Output the (x, y) coordinate of the center of the cell containing the given text.  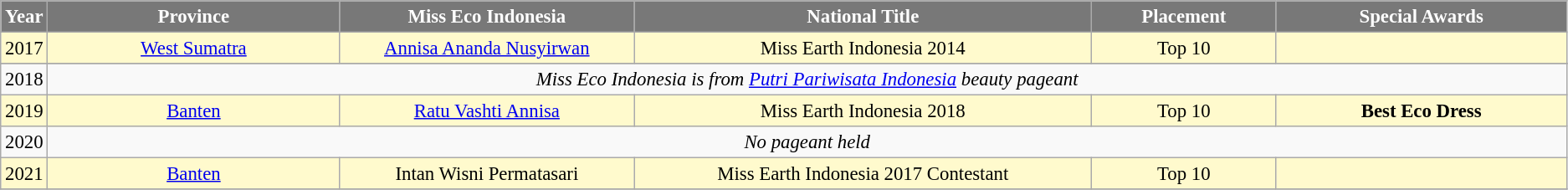
West Sumatra (194, 49)
2017 (24, 49)
Miss Eco Indonesia (487, 17)
National Title (863, 17)
No pageant held (807, 142)
Province (194, 17)
2019 (24, 111)
Placement (1184, 17)
Best Eco Dress (1422, 111)
Intan Wisni Permatasari (487, 174)
2020 (24, 142)
Special Awards (1422, 17)
Ratu Vashti Annisa (487, 111)
2018 (24, 80)
Annisa Ananda Nusyirwan (487, 49)
Miss Eco Indonesia is from Putri Pariwisata Indonesia beauty pageant (807, 80)
Miss Earth Indonesia 2017 Contestant (863, 174)
2021 (24, 174)
Miss Earth Indonesia 2014 (863, 49)
Year (24, 17)
Miss Earth Indonesia 2018 (863, 111)
